Determine the [x, y] coordinate at the center of the cell enclosing the given text.  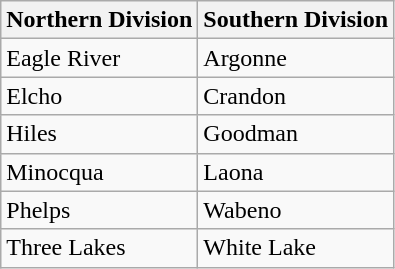
Hiles [100, 134]
Minocqua [100, 172]
Goodman [296, 134]
Eagle River [100, 58]
Crandon [296, 96]
Argonne [296, 58]
Elcho [100, 96]
Laona [296, 172]
Phelps [100, 210]
Wabeno [296, 210]
White Lake [296, 248]
Southern Division [296, 20]
Three Lakes [100, 248]
Northern Division [100, 20]
